Capture the cell that displays the provided text and extract its [x, y] central coordinate. 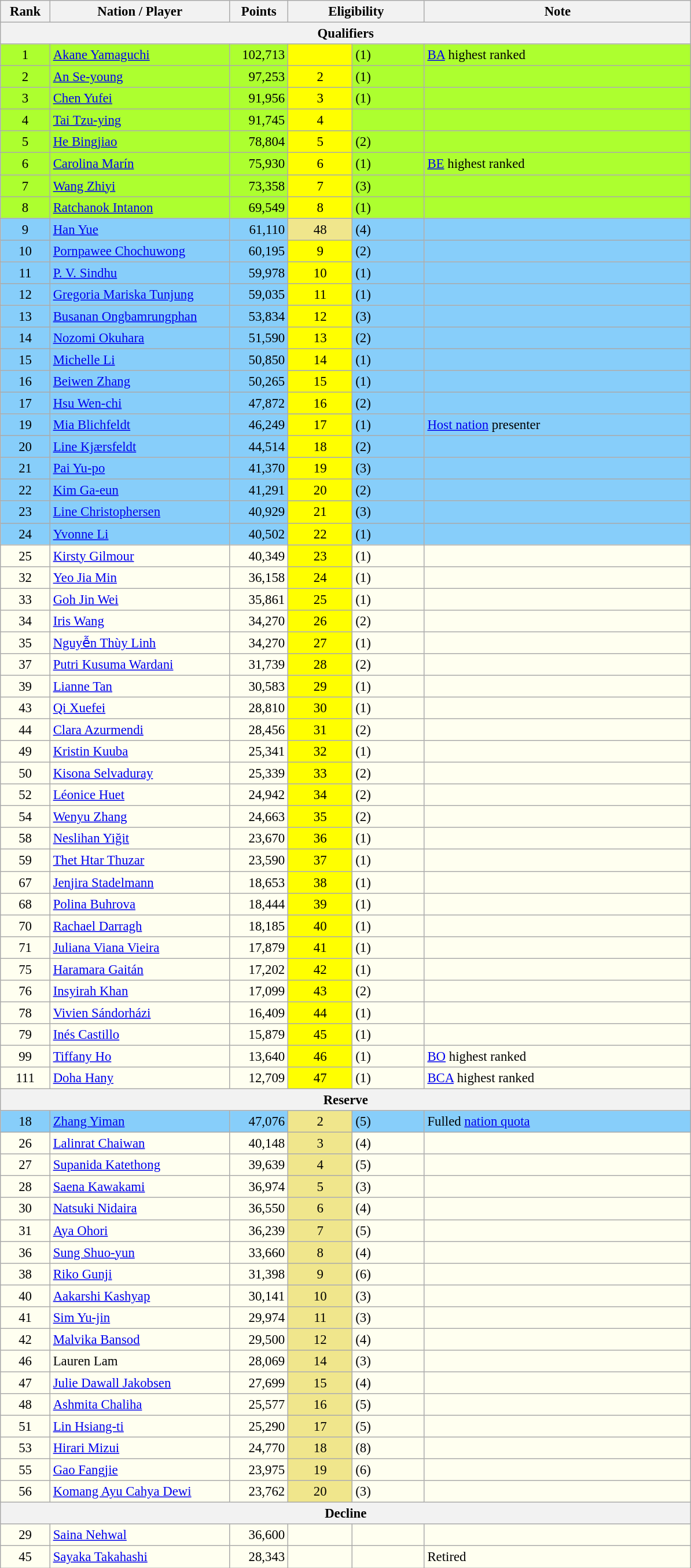
41,291 [259, 490]
Komang Ayu Cahya Dewi [140, 1492]
18,444 [259, 904]
Yvonne Li [140, 534]
Tai Tzu-ying [140, 120]
Mia Blichfeldt [140, 425]
Jenjira Stadelmann [140, 882]
Iris Wang [140, 621]
36,239 [259, 1230]
31,739 [259, 665]
25,577 [259, 1405]
99 [25, 1056]
23,975 [259, 1470]
36,600 [259, 1535]
61,110 [259, 229]
25,339 [259, 774]
Zhang Yiman [140, 1122]
Goh Jin Wei [140, 599]
P. V. Sindhu [140, 273]
Gao Fangjie [140, 1470]
Hsu Wen-chi [140, 404]
69,549 [259, 207]
Léonice Huet [140, 795]
He Bingjiao [140, 142]
50,850 [259, 360]
Saena Kawakami [140, 1187]
73,358 [259, 186]
39,639 [259, 1165]
35,861 [259, 599]
Reserve [346, 1100]
78 [25, 1013]
23,762 [259, 1492]
Busanan Ongbamrungphan [140, 316]
Fulled nation quota [558, 1122]
54 [25, 817]
Kim Ga-eun [140, 490]
BO highest ranked [558, 1056]
71 [25, 947]
Wang Zhiyi [140, 186]
Line Christophersen [140, 512]
Lauren Lam [140, 1361]
Nation / Player [140, 12]
Chen Yufei [140, 98]
56 [25, 1492]
Hirari Mizui [140, 1448]
23,670 [259, 839]
29,974 [259, 1318]
55 [25, 1470]
102,713 [259, 55]
36,158 [259, 577]
91,956 [259, 98]
Rachael Darragh [140, 926]
Aya Ohori [140, 1230]
Polina Buhrova [140, 904]
Gregoria Mariska Tunjung [140, 295]
Nozomi Okuhara [140, 338]
Wenyu Zhang [140, 817]
Riko Gunji [140, 1274]
36,974 [259, 1187]
17,202 [259, 969]
16,409 [259, 1013]
51,590 [259, 338]
17,879 [259, 947]
Carolina Marín [140, 164]
29,500 [259, 1339]
Beiwen Zhang [140, 382]
40,929 [259, 512]
Decline [346, 1514]
Qi Xuefei [140, 708]
17,099 [259, 991]
Akane Yamaguchi [140, 55]
58 [25, 839]
111 [25, 1078]
Saina Nehwal [140, 1535]
25,290 [259, 1427]
40,349 [259, 556]
Lin Hsiang-ti [140, 1427]
59 [25, 860]
40,148 [259, 1144]
Supanida Katethong [140, 1165]
Clara Azurmendi [140, 730]
70 [25, 926]
Juliana Viana Vieira [140, 947]
Doha Hany [140, 1078]
Michelle Li [140, 360]
15,879 [259, 1035]
27,699 [259, 1383]
Rank [25, 12]
Pornpawee Chochuwong [140, 251]
BA highest ranked [558, 55]
Inés Castillo [140, 1035]
28,456 [259, 730]
Qualifiers [346, 34]
Malvika Bansod [140, 1339]
36,550 [259, 1209]
1 [25, 55]
Julie Dawall Jakobsen [140, 1383]
52 [25, 795]
23,590 [259, 860]
50 [25, 774]
79 [25, 1035]
24,770 [259, 1448]
BE highest ranked [558, 164]
Haramara Gaitán [140, 969]
53,834 [259, 316]
28,343 [259, 1557]
Kisona Selvaduray [140, 774]
33,660 [259, 1252]
Eligibility [356, 12]
12,709 [259, 1078]
Sung Shuo-yun [140, 1252]
28,069 [259, 1361]
44,514 [259, 447]
Host nation presenter [558, 425]
Retired [558, 1557]
59,035 [259, 295]
An Se-young [140, 77]
75 [25, 969]
18,185 [259, 926]
18,653 [259, 882]
Line Kjærsfeldt [140, 447]
30,583 [259, 686]
91,745 [259, 120]
46,249 [259, 425]
24,942 [259, 795]
Aakarshi Kashyap [140, 1296]
Ashmita Chaliha [140, 1405]
53 [25, 1448]
50,265 [259, 382]
Ratchanok Intanon [140, 207]
Natsuki Nidaira [140, 1209]
Lalinrat Chaiwan [140, 1144]
Sim Yu-jin [140, 1318]
60,195 [259, 251]
28,810 [259, 708]
Points [259, 12]
49 [25, 752]
67 [25, 882]
(8) [388, 1448]
Yeo Jia Min [140, 577]
31,398 [259, 1274]
76 [25, 991]
24,663 [259, 817]
Neslihan Yiğit [140, 839]
47,872 [259, 404]
Kristin Kuuba [140, 752]
Note [558, 12]
Thet Htar Thuzar [140, 860]
78,804 [259, 142]
68 [25, 904]
13,640 [259, 1056]
Sayaka Takahashi [140, 1557]
Pai Yu-po [140, 468]
Insyirah Khan [140, 991]
Han Yue [140, 229]
51 [25, 1427]
Kirsty Gilmour [140, 556]
47,076 [259, 1122]
30,141 [259, 1296]
25,341 [259, 752]
59,978 [259, 273]
Tiffany Ho [140, 1056]
Lianne Tan [140, 686]
75,930 [259, 164]
BCA highest ranked [558, 1078]
40,502 [259, 534]
Putri Kusuma Wardani [140, 665]
41,370 [259, 468]
Vivien Sándorházi [140, 1013]
97,253 [259, 77]
Nguyễn Thùy Linh [140, 643]
